Extract the (X, Y) coordinate from the center of the cell holding the provided text.  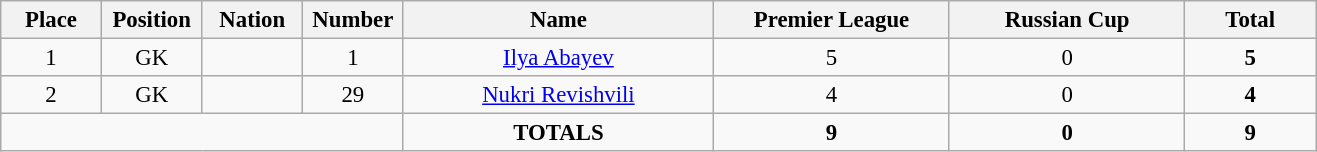
Ilya Abayev (558, 58)
Nukri Revishvili (558, 95)
Russian Cup (1067, 20)
2 (52, 95)
Number (354, 20)
TOTALS (558, 133)
Name (558, 20)
Nation (252, 20)
Premier League (832, 20)
Total (1250, 20)
29 (354, 95)
Place (52, 20)
Position (152, 20)
